Provide the [X, Y] coordinate of the cell's center where the given text is located.  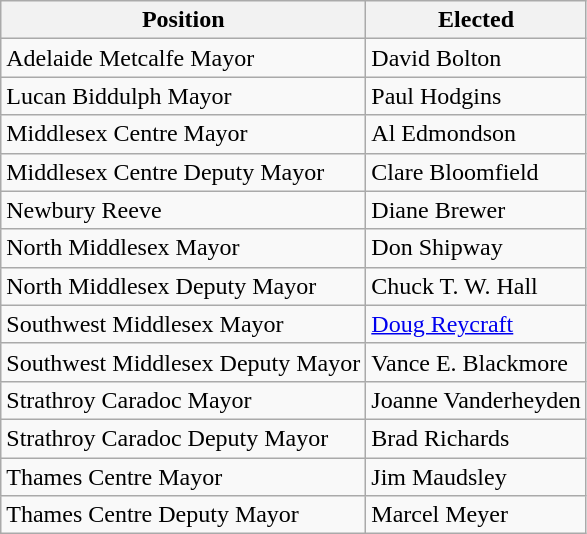
Southwest Middlesex Mayor [184, 324]
Lucan Biddulph Mayor [184, 96]
Jim Maudsley [476, 477]
Clare Bloomfield [476, 172]
Chuck T. W. Hall [476, 286]
Thames Centre Deputy Mayor [184, 515]
Position [184, 20]
Diane Brewer [476, 210]
Newbury Reeve [184, 210]
Doug Reycraft [476, 324]
Adelaide Metcalfe Mayor [184, 58]
North Middlesex Mayor [184, 248]
Middlesex Centre Mayor [184, 134]
David Bolton [476, 58]
Don Shipway [476, 248]
Strathroy Caradoc Deputy Mayor [184, 438]
Vance E. Blackmore [476, 362]
Thames Centre Mayor [184, 477]
Strathroy Caradoc Mayor [184, 400]
Marcel Meyer [476, 515]
Joanne Vanderheyden [476, 400]
North Middlesex Deputy Mayor [184, 286]
Paul Hodgins [476, 96]
Al Edmondson [476, 134]
Brad Richards [476, 438]
Elected [476, 20]
Southwest Middlesex Deputy Mayor [184, 362]
Middlesex Centre Deputy Mayor [184, 172]
